Capture the cell that displays the provided text and extract its (x, y) central coordinate. 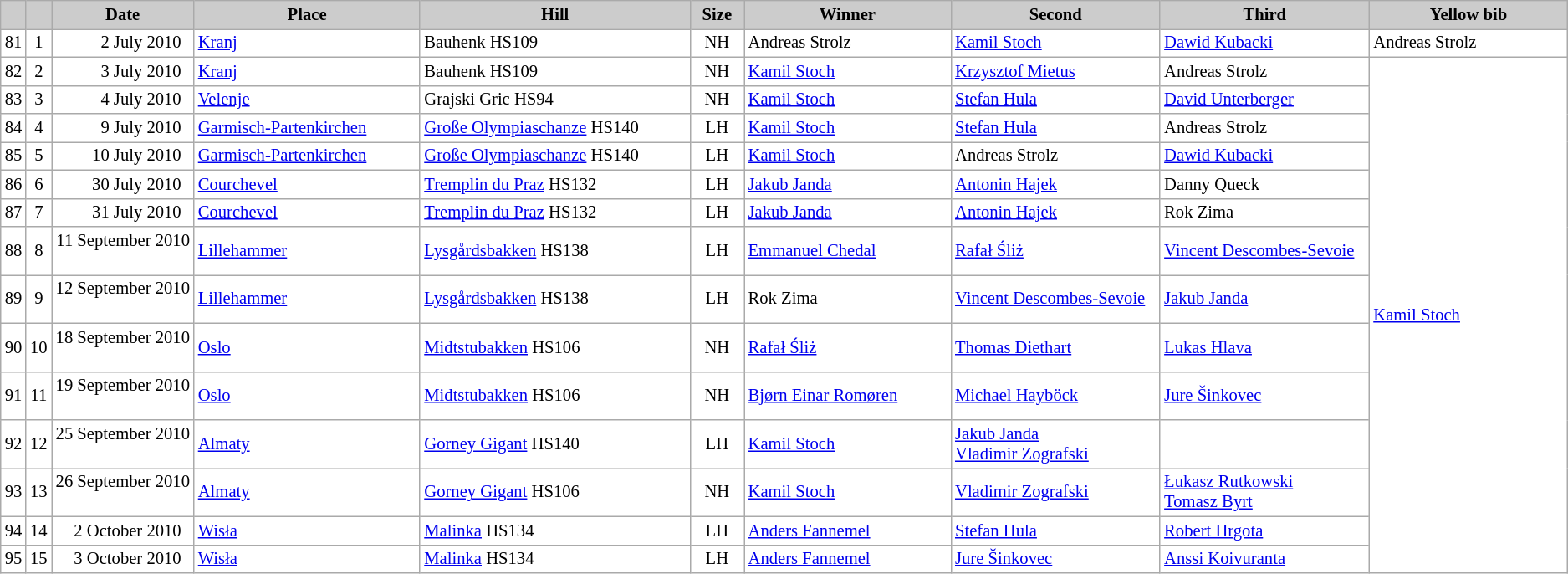
10 (38, 347)
84 (13, 128)
3 October 2010 (123, 559)
Robert Hrgota (1264, 530)
2 July 2010 (123, 43)
89 (13, 299)
93 (13, 492)
91 (13, 396)
Anssi Koivuranta (1264, 559)
25 September 2010 (123, 444)
15 (38, 559)
3 July 2010 (123, 71)
95 (13, 559)
2 October 2010 (123, 530)
Winner (848, 14)
2 (38, 71)
4 July 2010 (123, 100)
26 September 2010 (123, 492)
81 (13, 43)
3 (38, 100)
13 (38, 492)
Gorney Gigant HS106 (555, 492)
9 July 2010 (123, 128)
Size (718, 14)
11 September 2010 (123, 250)
Hill (555, 14)
86 (13, 184)
4 (38, 128)
Krzysztof Mietus (1055, 71)
Emmanuel Chedal (848, 250)
Lukas Hlava (1264, 347)
Thomas Diethart (1055, 347)
31 July 2010 (123, 213)
Second (1055, 14)
92 (13, 444)
Gorney Gigant HS140 (555, 444)
9 (38, 299)
Jakub Janda Vladimir Zografski (1055, 444)
18 September 2010 (123, 347)
94 (13, 530)
Vladimir Zografski (1055, 492)
14 (38, 530)
Bjørn Einar Romøren (848, 396)
10 July 2010 (123, 156)
Place (308, 14)
87 (13, 213)
Łukasz Rutkowski Tomasz Byrt (1264, 492)
David Unterberger (1264, 100)
Michael Hayböck (1055, 396)
30 July 2010 (123, 184)
8 (38, 250)
82 (13, 71)
Danny Queck (1264, 184)
88 (13, 250)
11 (38, 396)
5 (38, 156)
83 (13, 100)
Grajski Gric HS94 (555, 100)
Date (123, 14)
Yellow bib (1468, 14)
12 September 2010 (123, 299)
12 (38, 444)
Velenje (308, 100)
19 September 2010 (123, 396)
90 (13, 347)
1 (38, 43)
Third (1264, 14)
7 (38, 213)
6 (38, 184)
85 (13, 156)
